Extract the (X, Y) coordinate from the center of the cell holding the provided text.  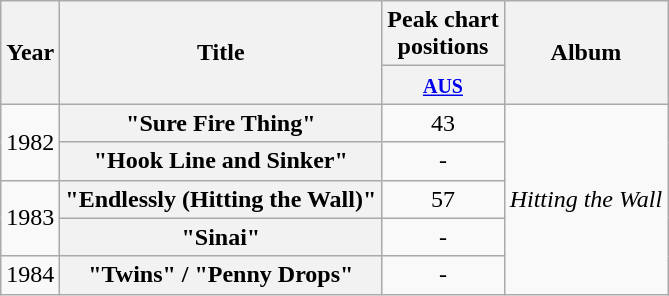
43 (443, 123)
Peak chartpositions (443, 34)
Album (586, 52)
"Twins" / "Penny Drops" (221, 275)
"Sure Fire Thing" (221, 123)
"Endlessly (Hitting the Wall)" (221, 199)
1984 (30, 275)
"Hook Line and Sinker" (221, 161)
1983 (30, 218)
Hitting the Wall (586, 199)
Year (30, 52)
1982 (30, 142)
"Sinai" (221, 237)
Title (221, 52)
AUS (443, 85)
57 (443, 199)
